Find where the given text appears and provide that cell's center as (X, Y) coordinate. 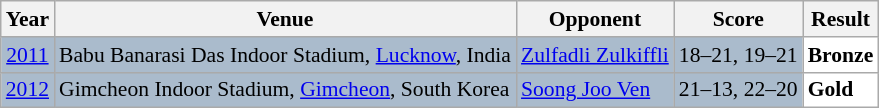
Babu Banarasi Das Indoor Stadium, Lucknow, India (285, 55)
21–13, 22–20 (738, 90)
2011 (28, 55)
18–21, 19–21 (738, 55)
Result (841, 19)
Year (28, 19)
Zulfadli Zulkiffli (595, 55)
Soong Joo Ven (595, 90)
Venue (285, 19)
Opponent (595, 19)
Gimcheon Indoor Stadium, Gimcheon, South Korea (285, 90)
Score (738, 19)
Bronze (841, 55)
2012 (28, 90)
Gold (841, 90)
